Find where the given text appears and provide that cell's center as [X, Y] coordinate. 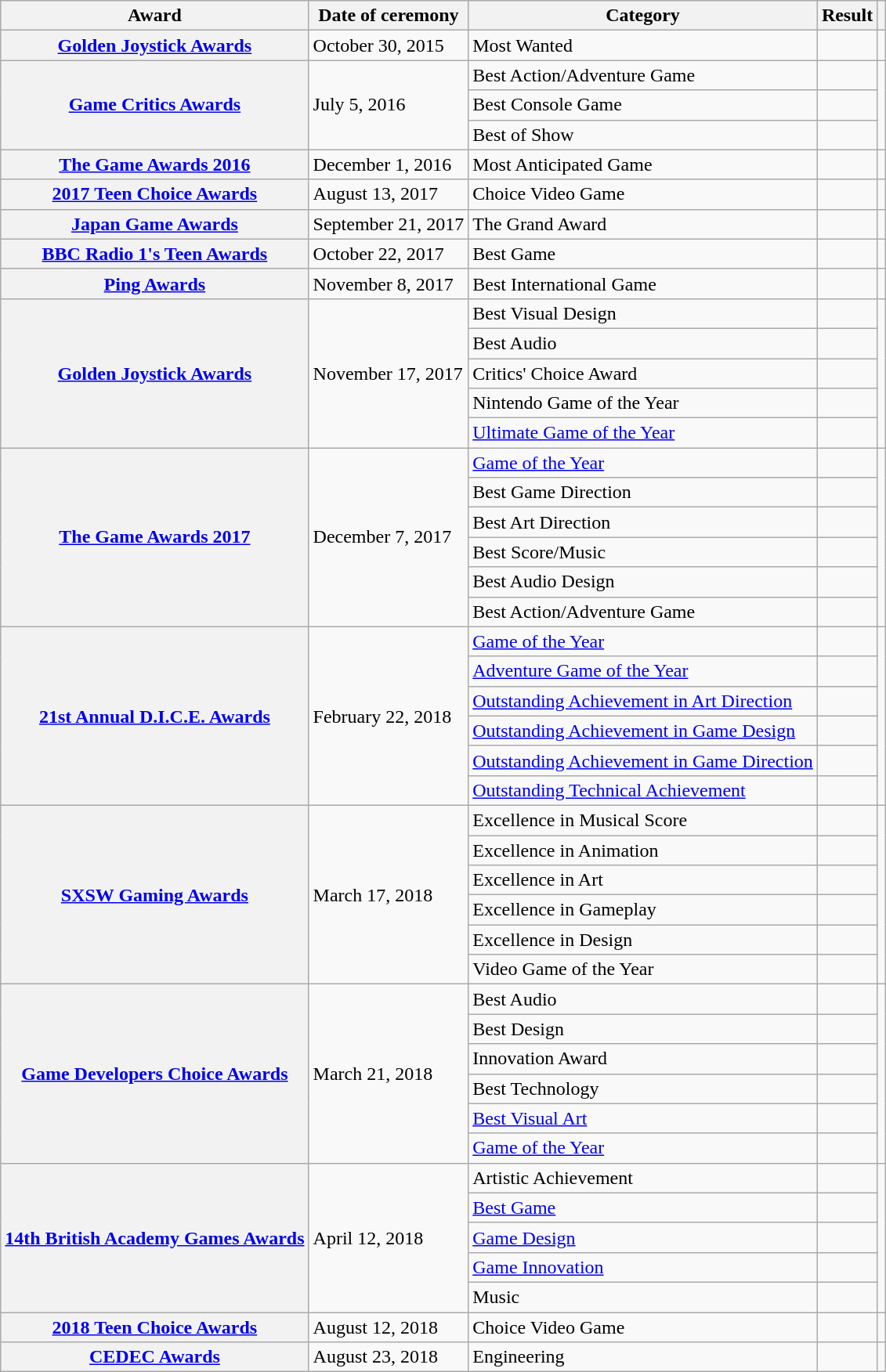
April 12, 2018 [389, 1237]
The Grand Award [643, 224]
October 30, 2015 [389, 45]
Ping Awards [155, 283]
March 17, 2018 [389, 894]
Outstanding Achievement in Art Direction [643, 701]
Best Visual Design [643, 313]
Excellence in Gameplay [643, 910]
2017 Teen Choice Awards [155, 194]
14th British Academy Games Awards [155, 1237]
Date of ceremony [389, 16]
Best International Game [643, 283]
Excellence in Animation [643, 850]
Nintendo Game of the Year [643, 403]
March 21, 2018 [389, 1074]
Most Anticipated Game [643, 164]
Best Visual Art [643, 1118]
CEDEC Awards [155, 1357]
Result [847, 16]
October 22, 2017 [389, 254]
Best Design [643, 1029]
BBC Radio 1's Teen Awards [155, 254]
Best Console Game [643, 105]
November 17, 2017 [389, 373]
December 1, 2016 [389, 164]
Best Art Direction [643, 522]
Outstanding Achievement in Game Design [643, 731]
December 7, 2017 [389, 537]
Most Wanted [643, 45]
Critics' Choice Award [643, 374]
Japan Game Awards [155, 224]
November 8, 2017 [389, 283]
Outstanding Achievement in Game Direction [643, 760]
Video Game of the Year [643, 969]
Category [643, 16]
Best Audio Design [643, 582]
The Game Awards 2017 [155, 537]
Engineering [643, 1357]
The Game Awards 2016 [155, 164]
Game Developers Choice Awards [155, 1074]
Game Design [643, 1237]
Adventure Game of the Year [643, 671]
Excellence in Musical Score [643, 820]
Best Game Direction [643, 493]
August 12, 2018 [389, 1327]
July 5, 2016 [389, 105]
August 13, 2017 [389, 194]
Game Critics Awards [155, 105]
Innovation Award [643, 1059]
Best Score/Music [643, 552]
Best Technology [643, 1089]
Award [155, 16]
Game Innovation [643, 1267]
Music [643, 1297]
Excellence in Design [643, 940]
September 21, 2017 [389, 224]
Excellence in Art [643, 880]
August 23, 2018 [389, 1357]
Artistic Achievement [643, 1178]
February 22, 2018 [389, 716]
Best of Show [643, 135]
2018 Teen Choice Awards [155, 1327]
SXSW Gaming Awards [155, 894]
Ultimate Game of the Year [643, 433]
21st Annual D.I.C.E. Awards [155, 716]
Outstanding Technical Achievement [643, 790]
